Output the (X, Y) coordinate of the center of the cell containing the given text.  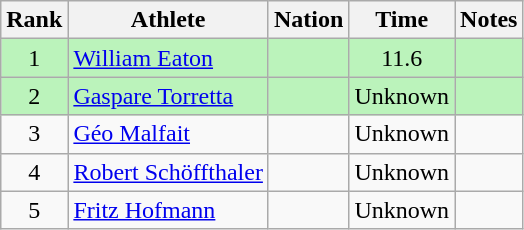
11.6 (402, 58)
1 (34, 58)
4 (34, 172)
Rank (34, 20)
Time (402, 20)
Athlete (168, 20)
William Eaton (168, 58)
Nation (308, 20)
5 (34, 210)
Fritz Hofmann (168, 210)
3 (34, 134)
2 (34, 96)
Gaspare Torretta (168, 96)
Géo Malfait (168, 134)
Notes (489, 20)
Robert Schöffthaler (168, 172)
